For the text-containing cell, return its midpoint in (X, Y) coordinate format. 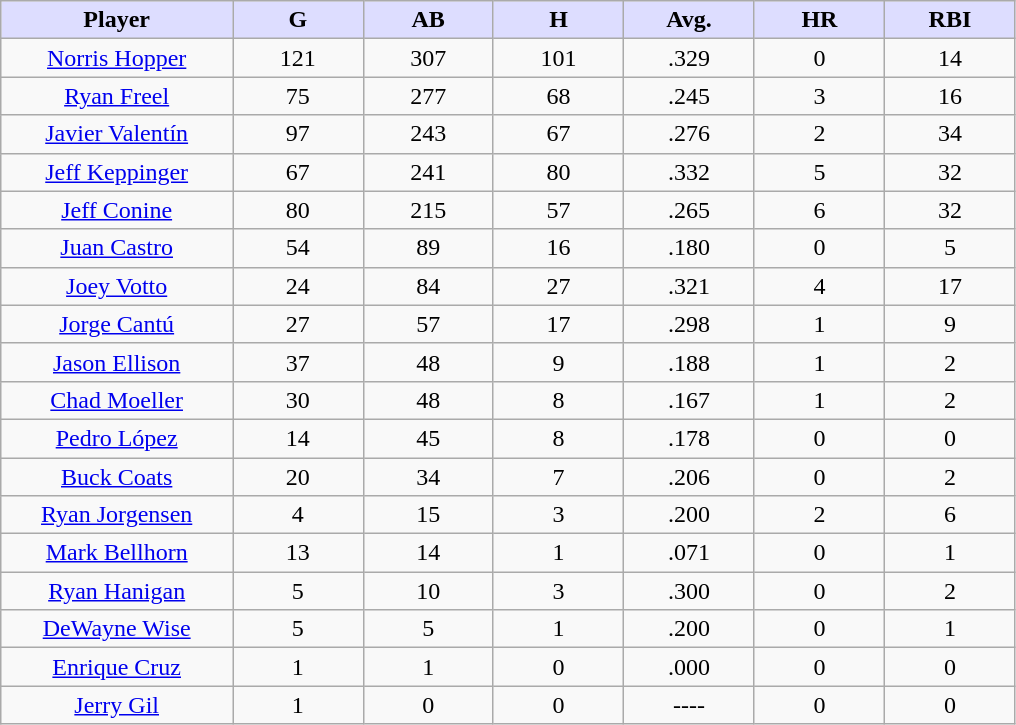
Jeff Conine (117, 210)
Player (117, 20)
75 (298, 96)
Ryan Hanigan (117, 591)
89 (428, 248)
Javier Valentín (117, 134)
37 (298, 362)
Joey Votto (117, 286)
Mark Bellhorn (117, 553)
54 (298, 248)
HR (819, 20)
Jason Ellison (117, 362)
Jerry Gil (117, 705)
.188 (689, 362)
45 (428, 438)
AB (428, 20)
Pedro López (117, 438)
101 (558, 58)
G (298, 20)
84 (428, 286)
.000 (689, 667)
241 (428, 172)
.276 (689, 134)
DeWayne Wise (117, 629)
243 (428, 134)
---- (689, 705)
Chad Moeller (117, 400)
121 (298, 58)
277 (428, 96)
20 (298, 477)
.180 (689, 248)
Ryan Freel (117, 96)
Norris Hopper (117, 58)
Jeff Keppinger (117, 172)
13 (298, 553)
.332 (689, 172)
307 (428, 58)
10 (428, 591)
.265 (689, 210)
Avg. (689, 20)
.071 (689, 553)
.178 (689, 438)
24 (298, 286)
Juan Castro (117, 248)
.206 (689, 477)
30 (298, 400)
15 (428, 515)
.245 (689, 96)
.329 (689, 58)
.298 (689, 324)
Ryan Jorgensen (117, 515)
Buck Coats (117, 477)
RBI (950, 20)
Enrique Cruz (117, 667)
7 (558, 477)
.321 (689, 286)
68 (558, 96)
215 (428, 210)
H (558, 20)
.167 (689, 400)
Jorge Cantú (117, 324)
.300 (689, 591)
97 (298, 134)
